Pinpoint the cell where the given text exists, returning its [X, Y] midpoint coordinate. 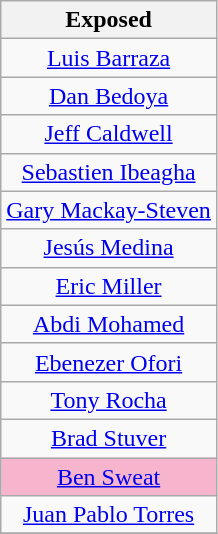
Gary Mackay-Steven [109, 210]
Jesús Medina [109, 248]
Ben Sweat [109, 477]
Jeff Caldwell [109, 134]
Abdi Mohamed [109, 324]
Eric Miller [109, 286]
Exposed [109, 20]
Dan Bedoya [109, 96]
Brad Stuver [109, 438]
Juan Pablo Torres [109, 515]
Tony Rocha [109, 400]
Luis Barraza [109, 58]
Ebenezer Ofori [109, 362]
Sebastien Ibeagha [109, 172]
